From the cell containing the given text, extract its center point as [X, Y] coordinate. 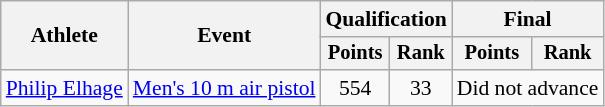
Men's 10 m air pistol [224, 88]
554 [356, 88]
Athlete [64, 36]
Final [528, 19]
Philip Elhage [64, 88]
Did not advance [528, 88]
Event [224, 36]
Qualification [386, 19]
33 [421, 88]
